Extract the (x, y) coordinate from the center of the cell holding the provided text.  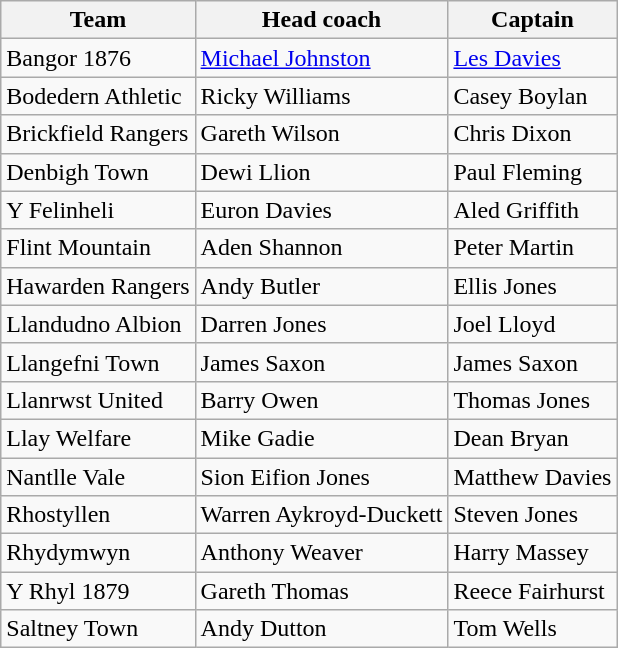
Tom Wells (532, 629)
Gareth Wilson (322, 134)
Llanrwst United (98, 400)
Aled Griffith (532, 210)
Euron Davies (322, 210)
Joel Lloyd (532, 324)
Anthony Weaver (322, 553)
Dewi Llion (322, 172)
Chris Dixon (532, 134)
Thomas Jones (532, 400)
Flint Mountain (98, 248)
Bodedern Athletic (98, 96)
Bangor 1876 (98, 58)
Rhydymwyn (98, 553)
Head coach (322, 20)
Sion Eifion Jones (322, 477)
Casey Boylan (532, 96)
Andy Dutton (322, 629)
Ellis Jones (532, 286)
Denbigh Town (98, 172)
Les Davies (532, 58)
Reece Fairhurst (532, 591)
Llandudno Albion (98, 324)
Harry Massey (532, 553)
Peter Martin (532, 248)
Andy Butler (322, 286)
Team (98, 20)
Warren Aykroyd-Duckett (322, 515)
Mike Gadie (322, 438)
Steven Jones (532, 515)
Captain (532, 20)
Ricky Williams (322, 96)
Brickfield Rangers (98, 134)
Aden Shannon (322, 248)
Y Rhyl 1879 (98, 591)
Saltney Town (98, 629)
Dean Bryan (532, 438)
Llangefni Town (98, 362)
Rhostyllen (98, 515)
Michael Johnston (322, 58)
Paul Fleming (532, 172)
Llay Welfare (98, 438)
Matthew Davies (532, 477)
Gareth Thomas (322, 591)
Hawarden Rangers (98, 286)
Darren Jones (322, 324)
Nantlle Vale (98, 477)
Barry Owen (322, 400)
Y Felinheli (98, 210)
